Return the (x, y) coordinate for the center point of the cell that contains the specified text.  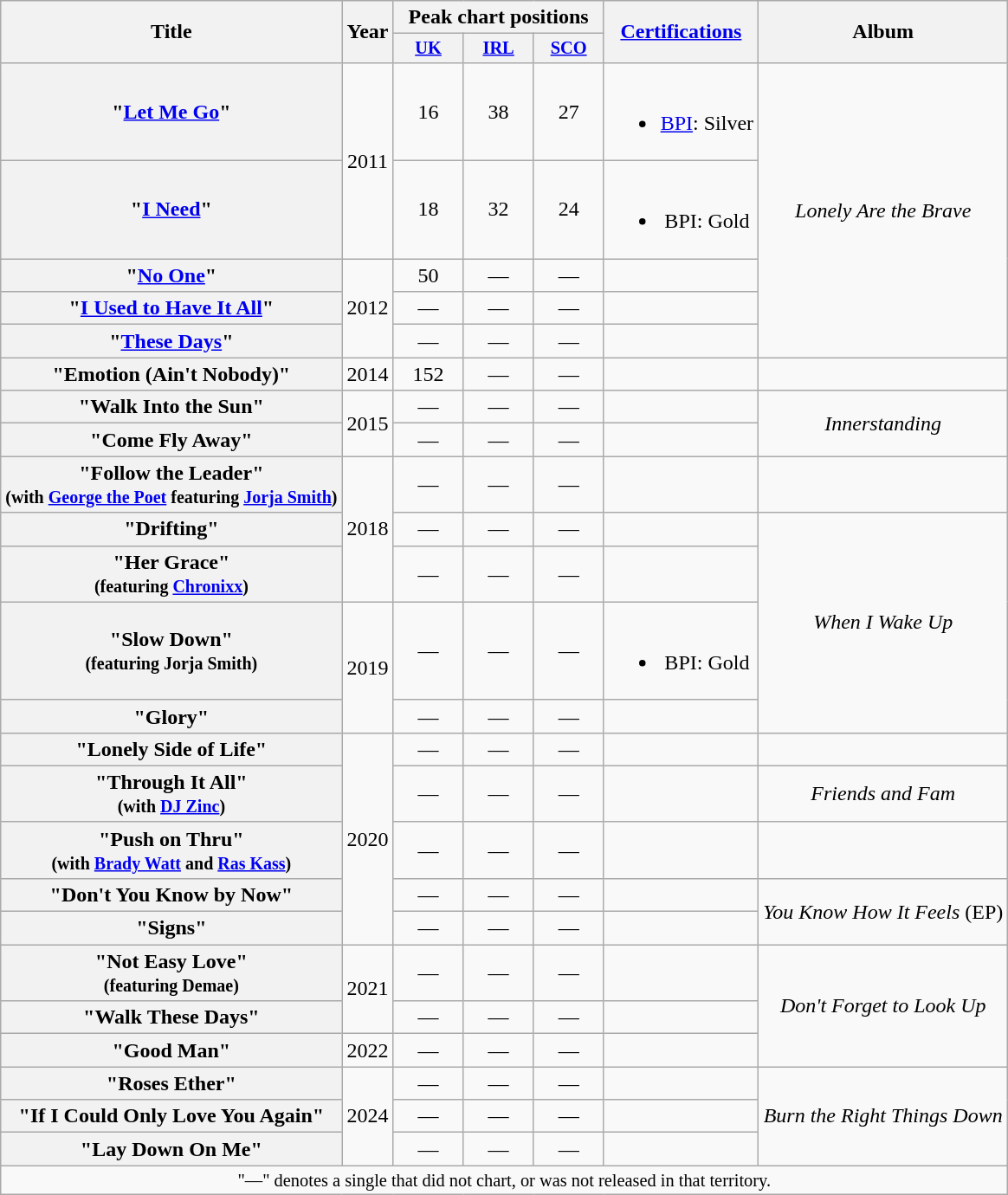
2021 (367, 989)
When I Wake Up (883, 623)
"Don't You Know by Now" (171, 895)
18 (428, 210)
"Through It All"(with DJ Zinc) (171, 793)
2020 (367, 838)
Friends and Fam (883, 793)
27 (568, 111)
"—" denotes a single that did not chart, or was not released in that territory. (504, 1180)
"Lay Down On Me" (171, 1149)
You Know How It Feels (EP) (883, 911)
"Come Fly Away" (171, 440)
"I Used to Have It All" (171, 308)
Certifications (681, 32)
"Her Grace"(featuring Chronixx) (171, 573)
"These Days" (171, 341)
Album (883, 32)
2022 (367, 1050)
"I Need" (171, 210)
"Drifting" (171, 529)
"No One" (171, 275)
38 (499, 111)
"Follow the Leader"(with George the Poet featuring Jorja Smith) (171, 485)
"If I Could Only Love You Again" (171, 1116)
152 (428, 374)
"Walk Into the Sun" (171, 407)
Don't Forget to Look Up (883, 1006)
"Good Man" (171, 1050)
UK (428, 48)
16 (428, 111)
Title (171, 32)
"Signs" (171, 928)
SCO (568, 48)
IRL (499, 48)
BPI: Silver (681, 111)
Peak chart positions (499, 17)
24 (568, 210)
50 (428, 275)
"Slow Down"(featuring Jorja Smith) (171, 651)
Year (367, 32)
2014 (367, 374)
"Lonely Side of Life" (171, 749)
2018 (367, 529)
2019 (367, 667)
Innerstanding (883, 423)
2015 (367, 423)
"Push on Thru"(with Brady Watt and Ras Kass) (171, 850)
32 (499, 210)
"Emotion (Ain't Nobody)" (171, 374)
"Not Easy Love"(featuring Demae) (171, 973)
Lonely Are the Brave (883, 210)
"Roses Ether" (171, 1083)
2011 (367, 160)
Burn the Right Things Down (883, 1116)
"Walk These Days" (171, 1017)
2024 (367, 1116)
"Glory" (171, 716)
2012 (367, 308)
"Let Me Go" (171, 111)
